For the text-containing cell, return its midpoint in [X, Y] coordinate format. 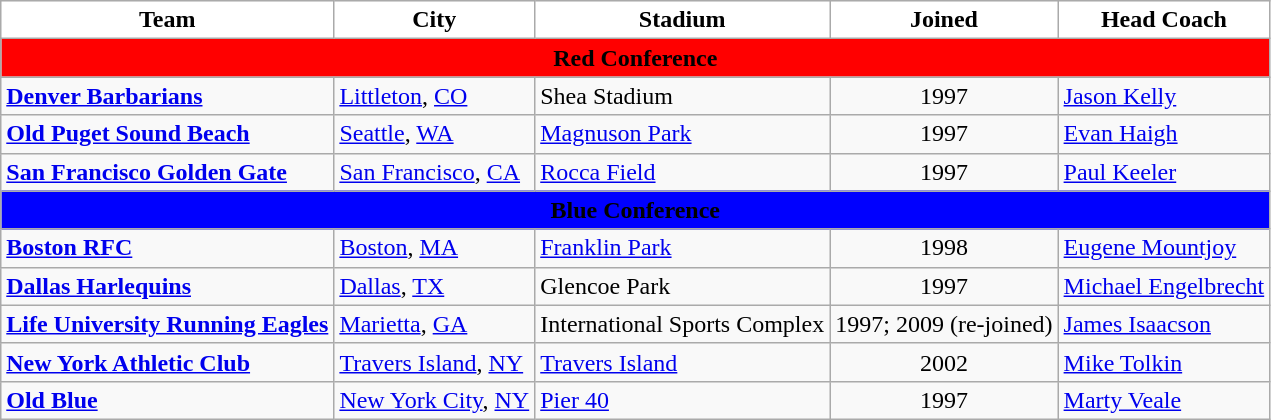
Jason Kelly [1164, 96]
Dallas Harlequins [168, 286]
Seattle, WA [434, 134]
New York City, NY [434, 400]
Old Blue [168, 400]
Joined [944, 20]
Shea Stadium [682, 96]
Denver Barbarians [168, 96]
Red Conference [636, 58]
Stadium [682, 20]
Travers Island [682, 362]
International Sports Complex [682, 324]
Eugene Mountjoy [1164, 248]
Life University Running Eagles [168, 324]
2002 [944, 362]
Magnuson Park [682, 134]
Paul Keeler [1164, 172]
San Francisco, CA [434, 172]
New York Athletic Club [168, 362]
Rocca Field [682, 172]
Marty Veale [1164, 400]
City [434, 20]
Head Coach [1164, 20]
Blue Conference [636, 210]
Dallas, TX [434, 286]
Boston, MA [434, 248]
Evan Haigh [1164, 134]
1997; 2009 (re-joined) [944, 324]
San Francisco Golden Gate [168, 172]
Glencoe Park [682, 286]
Team [168, 20]
Marietta, GA [434, 324]
James Isaacson [1164, 324]
Old Puget Sound Beach [168, 134]
1998 [944, 248]
Mike Tolkin [1164, 362]
Boston RFC [168, 248]
Travers Island, NY [434, 362]
Michael Engelbrecht [1164, 286]
Pier 40 [682, 400]
Littleton, CO [434, 96]
Franklin Park [682, 248]
